Provide the (x, y) coordinate of the cell's center where the given text is located.  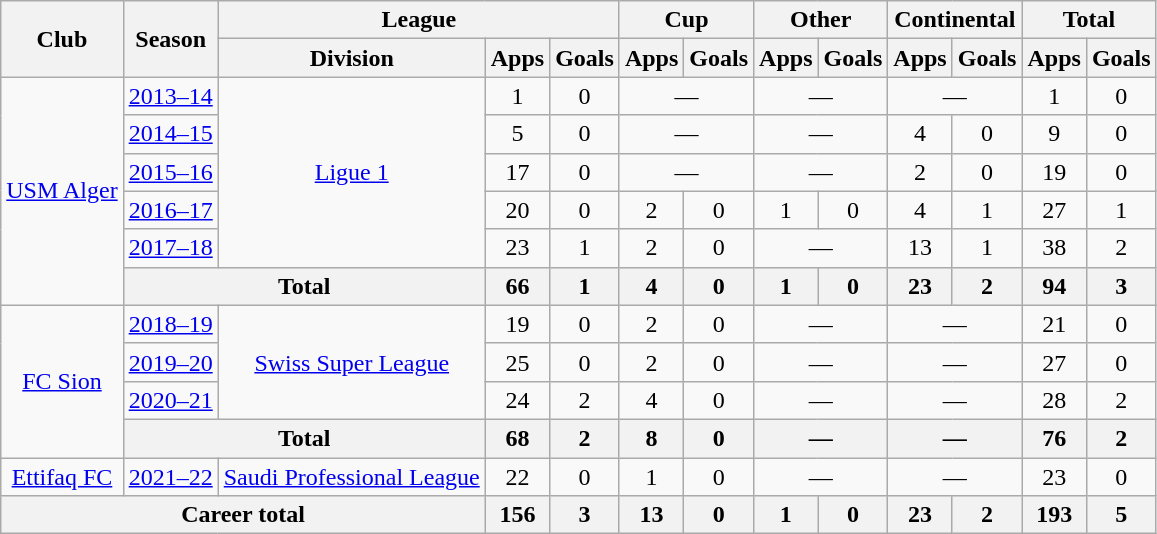
Ligue 1 (352, 172)
Other (821, 20)
Continental (955, 20)
17 (517, 172)
Saudi Professional League (352, 477)
25 (517, 362)
Club (62, 39)
Division (352, 58)
Career total (243, 515)
38 (1054, 248)
21 (1054, 324)
2019–20 (170, 362)
FC Sion (62, 381)
24 (517, 400)
2015–16 (170, 172)
28 (1054, 400)
2017–18 (170, 248)
94 (1054, 286)
20 (517, 210)
2014–15 (170, 134)
22 (517, 477)
68 (517, 438)
2016–17 (170, 210)
76 (1054, 438)
Swiss Super League (352, 362)
Cup (686, 20)
8 (651, 438)
9 (1054, 134)
Ettifaq FC (62, 477)
League (418, 20)
2013–14 (170, 96)
156 (517, 515)
2020–21 (170, 400)
193 (1054, 515)
Season (170, 39)
2018–19 (170, 324)
USM Alger (62, 191)
2021–22 (170, 477)
66 (517, 286)
